Return the [X, Y] coordinate for the center point of the cell that contains the specified text.  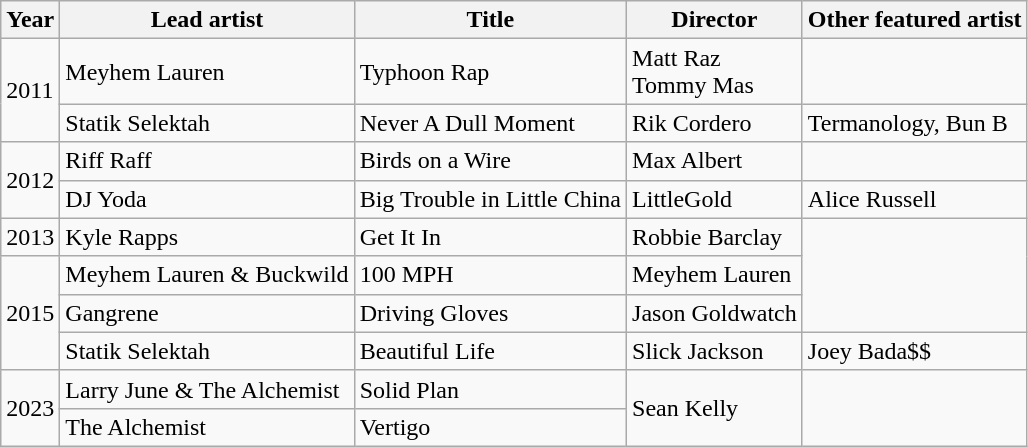
Year [30, 20]
Typhoon Rap [490, 72]
Director [715, 20]
2011 [30, 90]
Other featured artist [914, 20]
Max Albert [715, 161]
Termanology, Bun B [914, 123]
100 MPH [490, 275]
Vertigo [490, 427]
DJ Yoda [207, 199]
2013 [30, 237]
2015 [30, 313]
LittleGold [715, 199]
Lead artist [207, 20]
Big Trouble in Little China [490, 199]
Robbie Barclay [715, 237]
Slick Jackson [715, 351]
Riff Raff [207, 161]
Driving Gloves [490, 313]
Birds on a Wire [490, 161]
Jason Goldwatch [715, 313]
2012 [30, 180]
Meyhem Lauren & Buckwild [207, 275]
Never A Dull Moment [490, 123]
Get It In [490, 237]
2023 [30, 408]
Kyle Rapps [207, 237]
Alice Russell [914, 199]
Joey Bada$$ [914, 351]
The Alchemist [207, 427]
Matt RazTommy Mas [715, 72]
Sean Kelly [715, 408]
Solid Plan [490, 389]
Rik Cordero [715, 123]
Title [490, 20]
Beautiful Life [490, 351]
Larry June & The Alchemist [207, 389]
Gangrene [207, 313]
